Find where the given text appears and provide that cell's center as (x, y) coordinate. 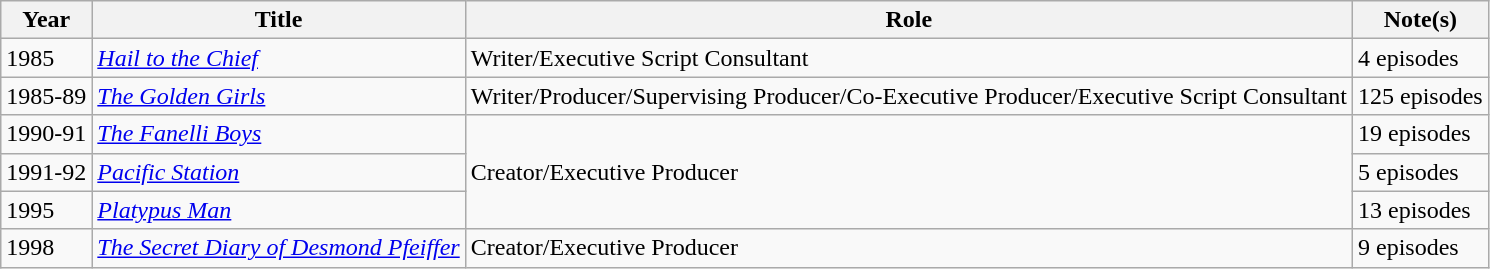
4 episodes (1420, 58)
Pacific Station (278, 172)
Role (908, 20)
Title (278, 20)
1985-89 (46, 96)
The Secret Diary of Desmond Pfeiffer (278, 248)
9 episodes (1420, 248)
19 episodes (1420, 134)
5 episodes (1420, 172)
The Fanelli Boys (278, 134)
1985 (46, 58)
125 episodes (1420, 96)
Writer/Producer/Supervising Producer/Co-Executive Producer/Executive Script Consultant (908, 96)
Writer/Executive Script Consultant (908, 58)
1990-91 (46, 134)
Year (46, 20)
The Golden Girls (278, 96)
Platypus Man (278, 210)
1998 (46, 248)
1995 (46, 210)
1991-92 (46, 172)
Hail to the Chief (278, 58)
Note(s) (1420, 20)
13 episodes (1420, 210)
